From the cell containing the given text, extract its center point as [X, Y] coordinate. 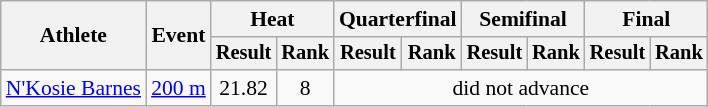
Semifinal [524, 19]
N'Kosie Barnes [74, 88]
Event [178, 36]
did not advance [521, 88]
21.82 [244, 88]
Final [646, 19]
Heat [272, 19]
8 [305, 88]
Athlete [74, 36]
200 m [178, 88]
Quarterfinal [398, 19]
